Pinpoint the cell where the given text exists, returning its [x, y] midpoint coordinate. 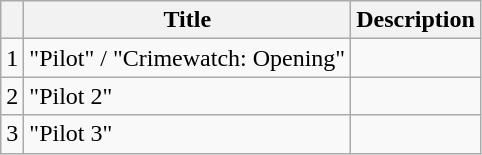
Title [188, 20]
"Pilot 3" [188, 134]
"Pilot 2" [188, 96]
Description [416, 20]
1 [12, 58]
3 [12, 134]
"Pilot" / "Crimewatch: Opening" [188, 58]
2 [12, 96]
